Capture the cell that displays the provided text and extract its (x, y) central coordinate. 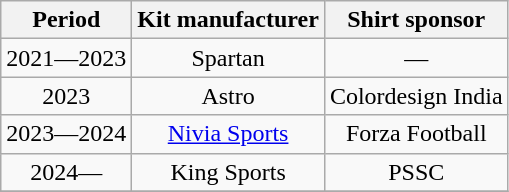
Colordesign India (416, 96)
PSSC (416, 172)
2024— (66, 172)
Forza Football (416, 134)
— (416, 58)
Shirt sponsor (416, 20)
Nivia Sports (228, 134)
Kit manufacturer (228, 20)
2023—2024 (66, 134)
Period (66, 20)
Spartan (228, 58)
King Sports (228, 172)
Astro (228, 96)
2021—2023 (66, 58)
2023 (66, 96)
